Identify which cell holds the provided text, then report its (X, Y) central coordinate. 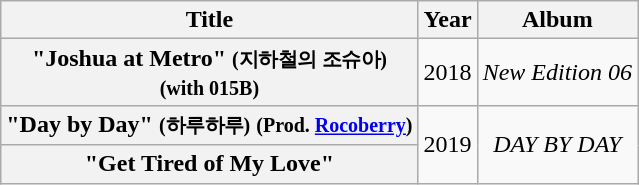
2019 (448, 144)
"Joshua at Metro" (지하철의 조슈아)(with 015B) (210, 72)
2018 (448, 72)
DAY BY DAY (557, 144)
New Edition 06 (557, 72)
"Day by Day" (하루하루) (Prod. Rocoberry) (210, 125)
Year (448, 20)
Album (557, 20)
Title (210, 20)
"Get Tired of My Love" (210, 164)
